Pinpoint the cell where the given text exists, returning its [X, Y] midpoint coordinate. 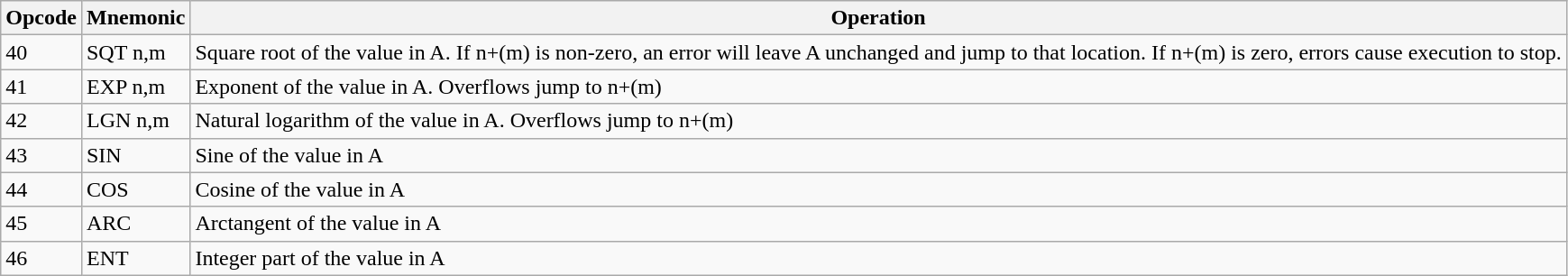
42 [41, 121]
Arctangent of the value in A [878, 224]
43 [41, 155]
Integer part of the value in A [878, 258]
SQT n,m [135, 52]
45 [41, 224]
Sine of the value in A [878, 155]
40 [41, 52]
Exponent of the value in A. Overflows jump to n+(m) [878, 87]
Cosine of the value in A [878, 189]
46 [41, 258]
41 [41, 87]
LGN n,m [135, 121]
COS [135, 189]
Opcode [41, 18]
EXP n,m [135, 87]
Natural logarithm of the value in A. Overflows jump to n+(m) [878, 121]
ARC [135, 224]
Operation [878, 18]
SIN [135, 155]
44 [41, 189]
Mnemonic [135, 18]
ENT [135, 258]
